Determine the [X, Y] coordinate at the center of the cell enclosing the given text.  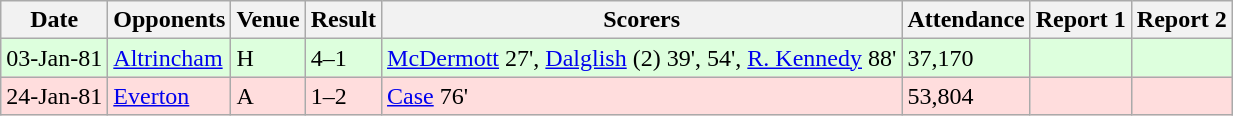
Altrincham [170, 58]
H [268, 58]
03-Jan-81 [54, 58]
24-Jan-81 [54, 96]
Attendance [966, 20]
4–1 [343, 58]
A [268, 96]
37,170 [966, 58]
Everton [170, 96]
Opponents [170, 20]
Report 2 [1182, 20]
Scorers [642, 20]
Date [54, 20]
Result [343, 20]
53,804 [966, 96]
1–2 [343, 96]
McDermott 27', Dalglish (2) 39', 54', R. Kennedy 88' [642, 58]
Report 1 [1080, 20]
Venue [268, 20]
Case 76' [642, 96]
